Extract the [x, y] coordinate from the center of the cell holding the provided text.  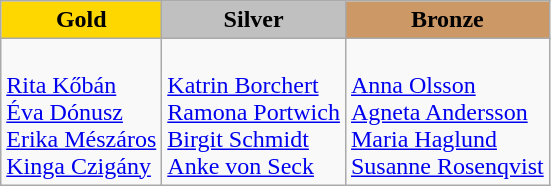
Silver [254, 20]
Rita KőbánÉva DónuszErika MészárosKinga Czigány [82, 112]
Gold [82, 20]
Anna OlssonAgneta AnderssonMaria HaglundSusanne Rosenqvist [447, 112]
Bronze [447, 20]
Katrin BorchertRamona PortwichBirgit SchmidtAnke von Seck [254, 112]
